Identify which cell holds the provided text, then report its [x, y] central coordinate. 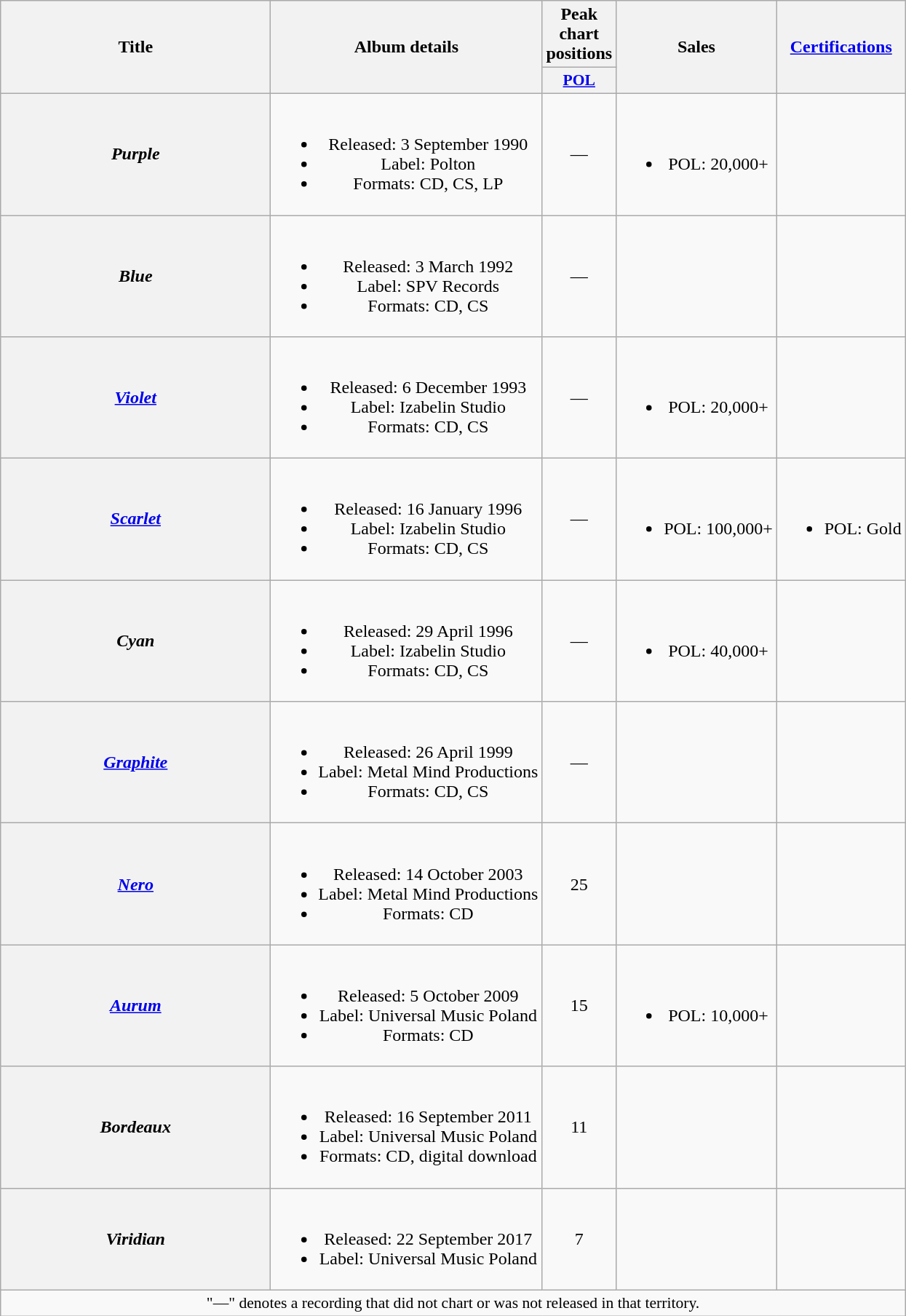
Scarlet [135, 520]
Album details [406, 47]
11 [579, 1127]
Violet [135, 397]
Released: 29 April 1996Label: Izabelin StudioFormats: CD, CS [406, 641]
Released: 22 September 2017Label: Universal Music Poland [406, 1239]
POL: 10,000+ [697, 1006]
Released: 16 September 2011Label: Universal Music PolandFormats: CD, digital download [406, 1127]
15 [579, 1006]
Cyan [135, 641]
25 [579, 884]
Peak chart positions [579, 34]
Released: 14 October 2003Label: Metal Mind ProductionsFormats: CD [406, 884]
Released: 5 October 2009Label: Universal Music PolandFormats: CD [406, 1006]
Sales [697, 47]
Purple [135, 154]
Released: 3 March 1992Label: SPV RecordsFormats: CD, CS [406, 277]
Graphite [135, 763]
Released: 6 December 1993Label: Izabelin StudioFormats: CD, CS [406, 397]
Viridian [135, 1239]
Aurum [135, 1006]
Blue [135, 277]
POL: 100,000+ [697, 520]
Bordeaux [135, 1127]
Nero [135, 884]
7 [579, 1239]
Released: 3 September 1990Label: PoltonFormats: CD, CS, LP [406, 154]
Released: 26 April 1999Label: Metal Mind ProductionsFormats: CD, CS [406, 763]
"—" denotes a recording that did not chart or was not released in that territory. [453, 1303]
POL: 40,000+ [697, 641]
Released: 16 January 1996Label: Izabelin StudioFormats: CD, CS [406, 520]
Title [135, 47]
Certifications [841, 47]
POL: Gold [841, 520]
POL [579, 81]
